Output the (x, y) coordinate of the center of the cell containing the given text.  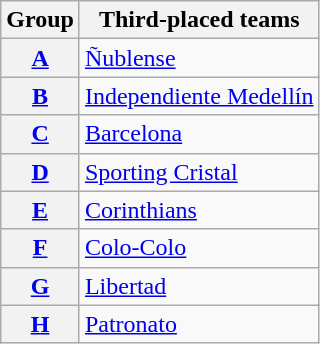
G (40, 286)
Colo-Colo (199, 248)
A (40, 58)
H (40, 324)
Ñublense (199, 58)
C (40, 134)
Barcelona (199, 134)
Corinthians (199, 210)
Patronato (199, 324)
E (40, 210)
Third-placed teams (199, 20)
Sporting Cristal (199, 172)
Group (40, 20)
Libertad (199, 286)
B (40, 96)
F (40, 248)
D (40, 172)
Independiente Medellín (199, 96)
